Find where the given text appears and provide that cell's center as (X, Y) coordinate. 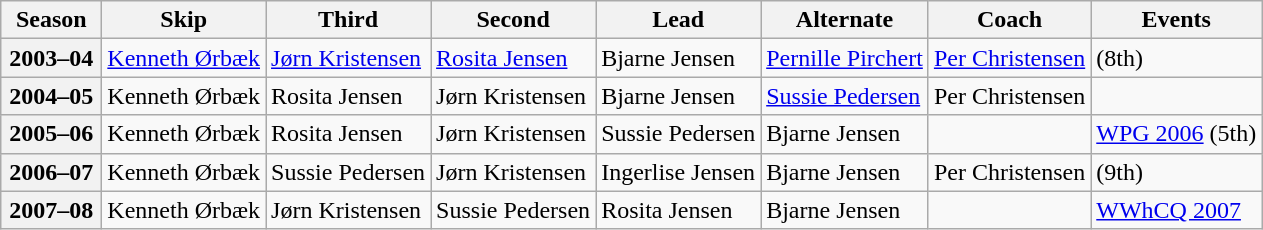
(9th) (1176, 172)
2006–07 (52, 172)
Third (348, 20)
Skip (184, 20)
Lead (678, 20)
2004–05 (52, 96)
Coach (1009, 20)
Second (514, 20)
2007–08 (52, 210)
Pernille Pirchert (845, 58)
Ingerlise Jensen (678, 172)
(8th) (1176, 58)
Season (52, 20)
WPG 2006 (5th) (1176, 134)
Events (1176, 20)
2005–06 (52, 134)
2003–04 (52, 58)
Alternate (845, 20)
WWhCQ 2007 (1176, 210)
